Search for the cell housing the specified text and yield its (x, y) center coordinate. 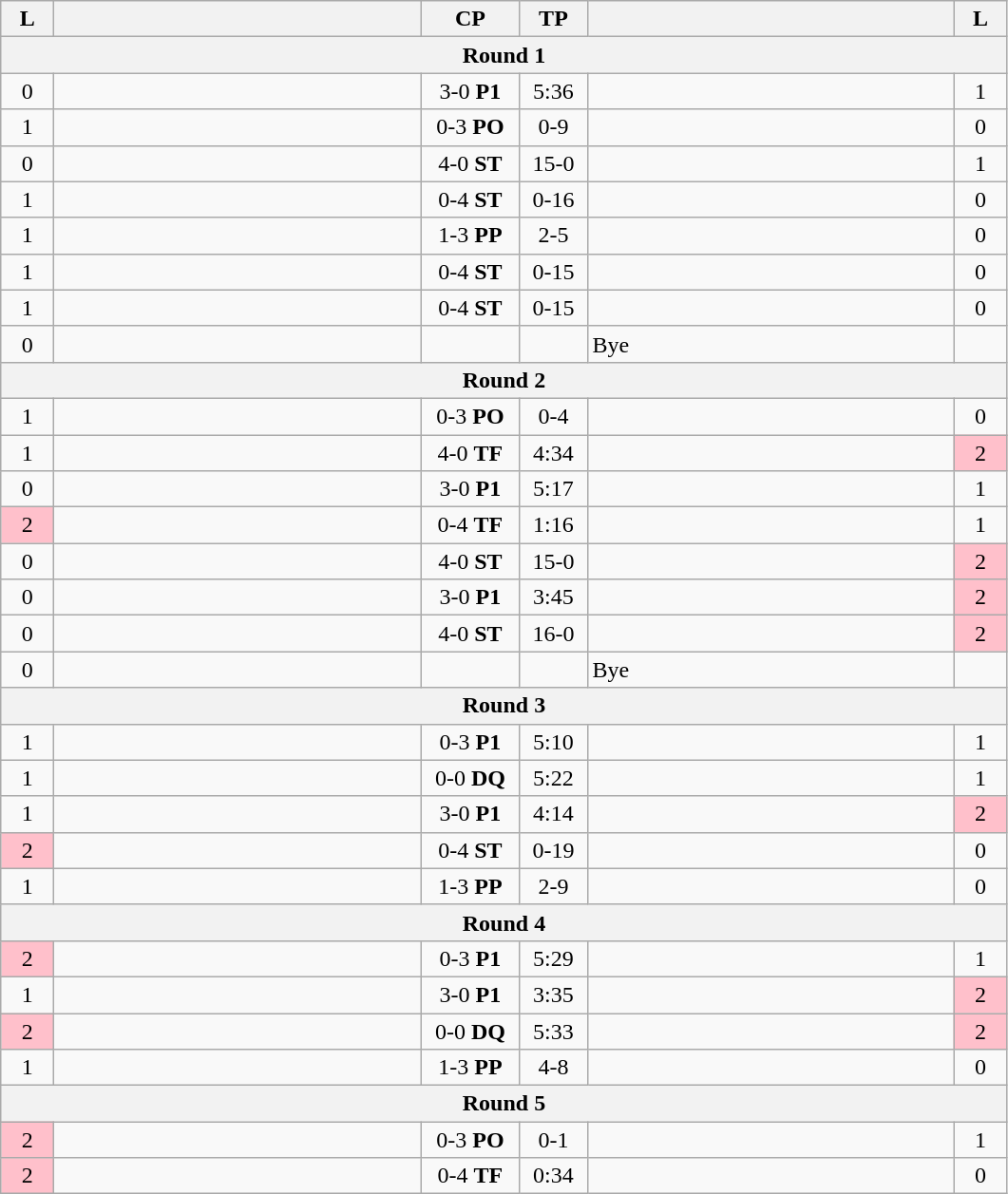
1:16 (553, 525)
0:34 (553, 1176)
0-1 (553, 1140)
5:33 (553, 1031)
4-8 (553, 1068)
0-16 (553, 199)
Round 1 (504, 55)
4:34 (553, 453)
5:10 (553, 742)
5:29 (553, 958)
5:36 (553, 91)
4-0 TF (470, 453)
Round 4 (504, 922)
5:17 (553, 489)
16-0 (553, 634)
TP (553, 19)
0-9 (553, 127)
0-4 (553, 416)
5:22 (553, 778)
Round 2 (504, 380)
2-5 (553, 236)
3:35 (553, 995)
CP (470, 19)
2-9 (553, 886)
0-19 (553, 850)
Round 3 (504, 706)
Round 5 (504, 1104)
3:45 (553, 597)
4:14 (553, 814)
